From the cell containing the given text, extract its center point as [X, Y] coordinate. 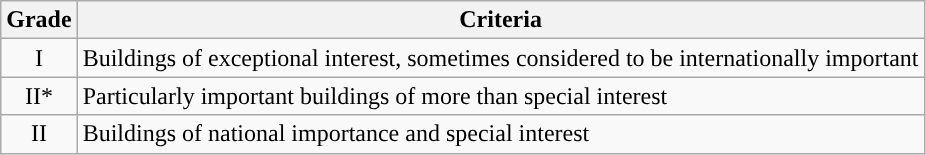
II [39, 134]
Buildings of exceptional interest, sometimes considered to be internationally important [500, 58]
Buildings of national importance and special interest [500, 134]
Particularly important buildings of more than special interest [500, 96]
I [39, 58]
II* [39, 96]
Grade [39, 20]
Criteria [500, 20]
